Capture the cell that displays the provided text and extract its (x, y) central coordinate. 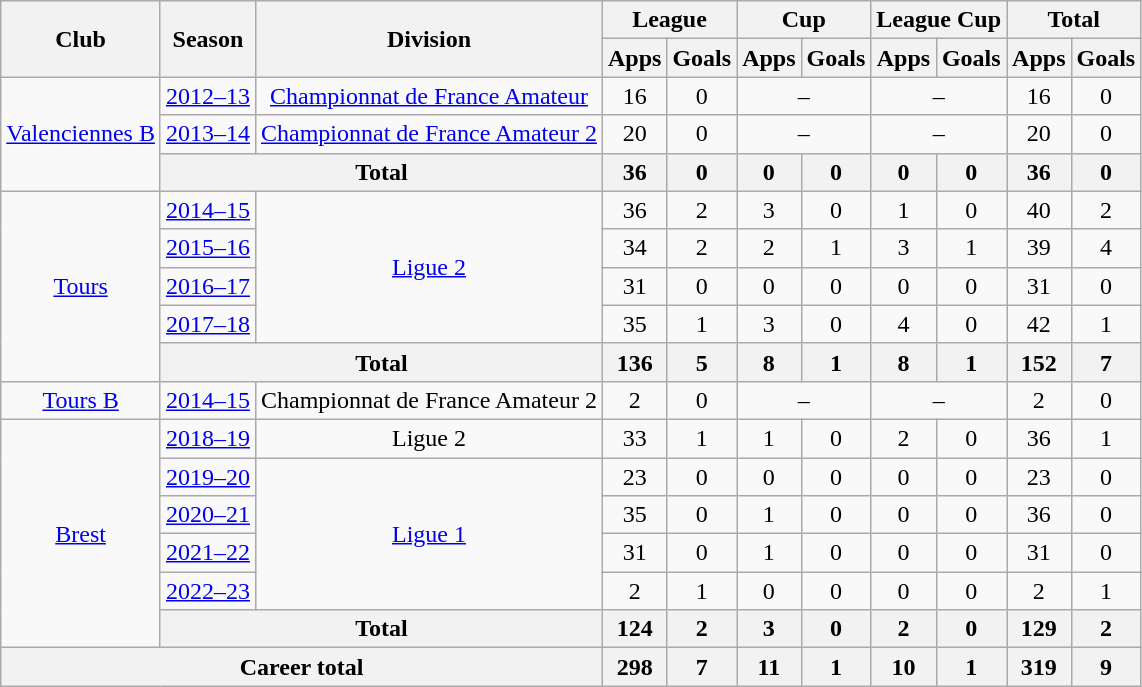
Season (208, 39)
2016–17 (208, 286)
2022–23 (208, 591)
5 (702, 362)
Brest (81, 533)
Ligue 1 (428, 534)
2018–19 (208, 438)
9 (1106, 667)
Division (428, 39)
42 (1039, 324)
Tours B (81, 400)
10 (904, 667)
League Cup (939, 20)
152 (1039, 362)
2015–16 (208, 248)
40 (1039, 210)
2021–22 (208, 553)
34 (634, 248)
136 (634, 362)
2013–14 (208, 134)
2020–21 (208, 515)
11 (769, 667)
33 (634, 438)
124 (634, 629)
298 (634, 667)
2017–18 (208, 324)
39 (1039, 248)
319 (1039, 667)
2012–13 (208, 96)
Career total (302, 667)
Club (81, 39)
League (669, 20)
Valenciennes B (81, 134)
Cup (804, 20)
2019–20 (208, 477)
Championnat de France Amateur (428, 96)
Tours (81, 286)
129 (1039, 629)
